Capture the cell that displays the provided text and extract its (x, y) central coordinate. 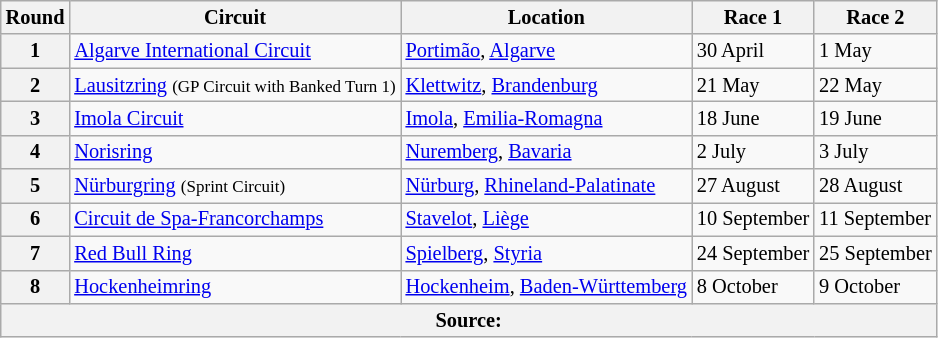
Algarve International Circuit (234, 51)
3 July (875, 152)
2 July (753, 152)
22 May (875, 85)
2 (36, 85)
21 May (753, 85)
4 (36, 152)
Nürburgring (Sprint Circuit) (234, 186)
27 August (753, 186)
Portimão, Algarve (546, 51)
Stavelot, Liège (546, 219)
Hockenheim, Baden-Württemberg (546, 287)
1 (36, 51)
19 June (875, 118)
6 (36, 219)
28 August (875, 186)
Nürburg, Rhineland-Palatinate (546, 186)
Norisring (234, 152)
Imola Circuit (234, 118)
Round (36, 17)
Hockenheimring (234, 287)
30 April (753, 51)
Race 1 (753, 17)
Source: (469, 320)
25 September (875, 253)
Imola, Emilia-Romagna (546, 118)
Spielberg, Styria (546, 253)
1 May (875, 51)
24 September (753, 253)
Circuit de Spa-Francorchamps (234, 219)
11 September (875, 219)
9 October (875, 287)
Red Bull Ring (234, 253)
Race 2 (875, 17)
5 (36, 186)
10 September (753, 219)
7 (36, 253)
Location (546, 17)
3 (36, 118)
18 June (753, 118)
8 October (753, 287)
Nuremberg, Bavaria (546, 152)
Klettwitz, Brandenburg (546, 85)
Lausitzring (GP Circuit with Banked Turn 1) (234, 85)
Circuit (234, 17)
8 (36, 287)
